Identify which cell holds the provided text, then report its (X, Y) central coordinate. 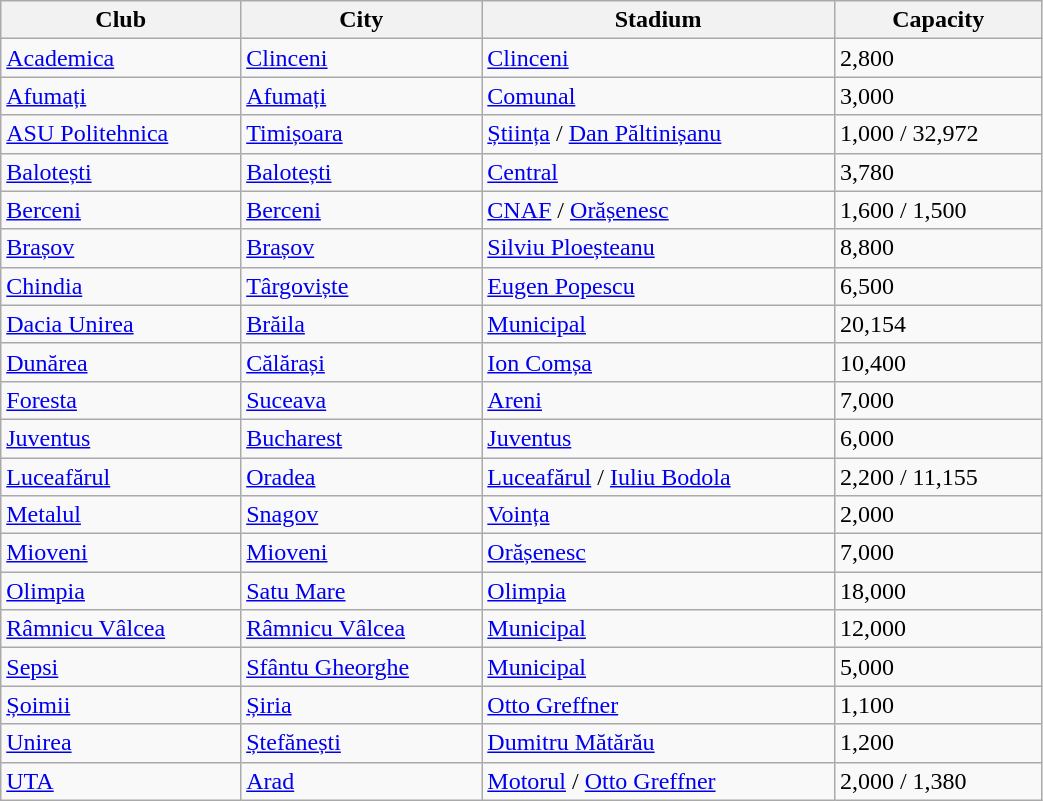
Motorul / Otto Greffner (658, 781)
Șoimii (121, 705)
City (362, 20)
Unirea (121, 743)
10,400 (938, 362)
Snagov (362, 515)
Foresta (121, 400)
Sfântu Gheorghe (362, 667)
Târgoviște (362, 286)
Luceafărul / Iuliu Bodola (658, 477)
1,100 (938, 705)
20,154 (938, 324)
Brăila (362, 324)
Știința / Dan Păltinișanu (658, 134)
Ștefănești (362, 743)
Arad (362, 781)
Academica (121, 58)
CNAF / Orășenesc (658, 210)
Eugen Popescu (658, 286)
6,500 (938, 286)
Metalul (121, 515)
2,200 / 11,155 (938, 477)
2,000 (938, 515)
Comunal (658, 96)
8,800 (938, 248)
UTA (121, 781)
12,000 (938, 629)
Suceava (362, 400)
3,780 (938, 172)
Otto Greffner (658, 705)
Călărași (362, 362)
5,000 (938, 667)
Capacity (938, 20)
6,000 (938, 438)
2,000 / 1,380 (938, 781)
1,600 / 1,500 (938, 210)
1,200 (938, 743)
Voința (658, 515)
18,000 (938, 591)
ASU Politehnica (121, 134)
Dunărea (121, 362)
Orășenesc (658, 553)
Satu Mare (362, 591)
Chindia (121, 286)
Stadium (658, 20)
Bucharest (362, 438)
2,800 (938, 58)
Central (658, 172)
Dacia Unirea (121, 324)
Ion Comșa (658, 362)
Club (121, 20)
Sepsi (121, 667)
Timișoara (362, 134)
Oradea (362, 477)
Luceafărul (121, 477)
Șiria (362, 705)
Silviu Ploeșteanu (658, 248)
1,000 / 32,972 (938, 134)
3,000 (938, 96)
Dumitru Mătărău (658, 743)
Areni (658, 400)
